Find where the given text appears and provide that cell's center as [X, Y] coordinate. 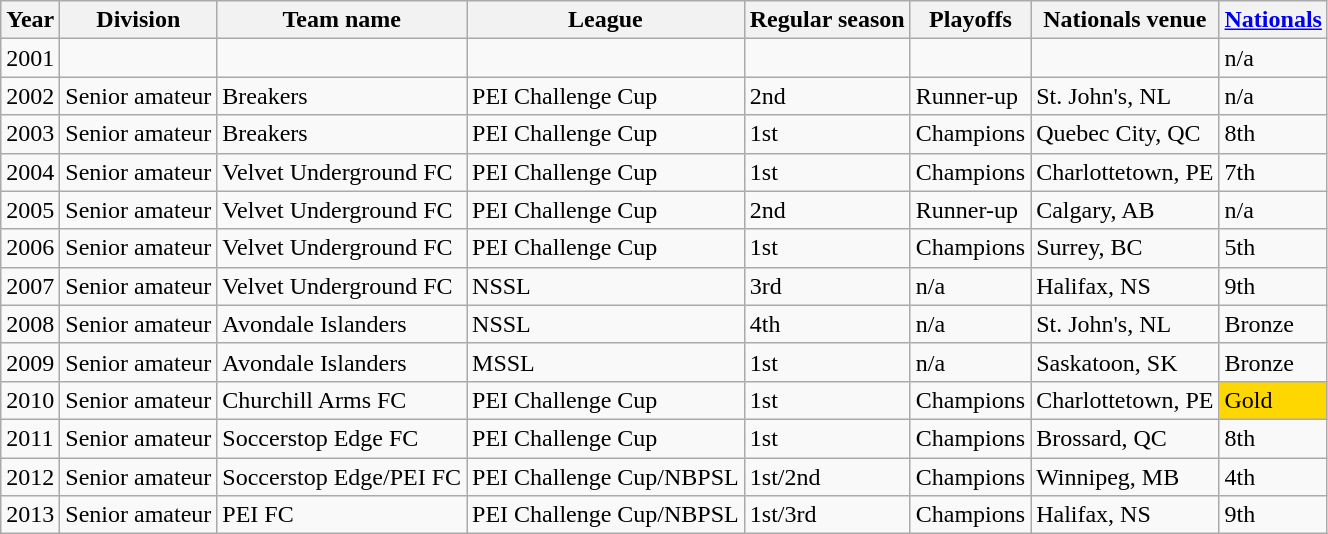
2006 [30, 248]
2001 [30, 58]
1st/2nd [827, 477]
2007 [30, 286]
Churchill Arms FC [342, 400]
Quebec City, QC [1125, 134]
2004 [30, 172]
Team name [342, 20]
2013 [30, 515]
2011 [30, 438]
Gold [1273, 400]
1st/3rd [827, 515]
7th [1273, 172]
Playoffs [970, 20]
Nationals [1273, 20]
2010 [30, 400]
2008 [30, 324]
Nationals venue [1125, 20]
Soccerstop Edge/PEI FC [342, 477]
Saskatoon, SK [1125, 362]
Year [30, 20]
2005 [30, 210]
League [606, 20]
Division [138, 20]
Regular season [827, 20]
5th [1273, 248]
MSSL [606, 362]
Winnipeg, MB [1125, 477]
Surrey, BC [1125, 248]
2012 [30, 477]
PEI FC [342, 515]
Calgary, AB [1125, 210]
Brossard, QC [1125, 438]
2002 [30, 96]
2003 [30, 134]
2009 [30, 362]
Soccerstop Edge FC [342, 438]
3rd [827, 286]
